From the cell containing the given text, extract its center point as [x, y] coordinate. 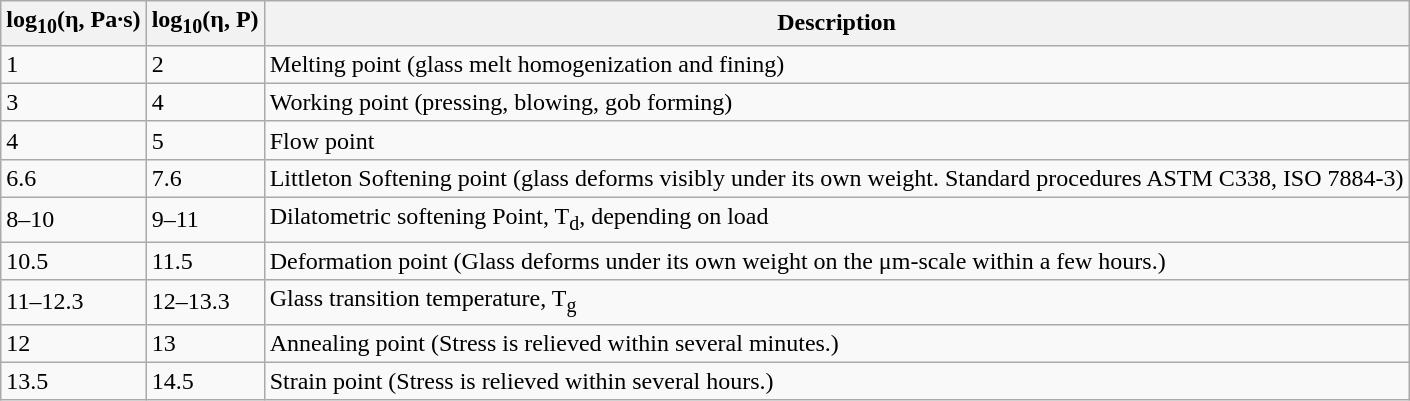
11–12.3 [74, 302]
5 [205, 140]
13.5 [74, 381]
Strain point (Stress is relieved within several hours.) [836, 381]
Working point (pressing, blowing, gob forming) [836, 102]
6.6 [74, 178]
12–13.3 [205, 302]
9–11 [205, 219]
Dilatometric softening Point, Td, depending on load [836, 219]
log10(η, Pa·s) [74, 23]
2 [205, 64]
log10(η, P) [205, 23]
13 [205, 343]
8–10 [74, 219]
7.6 [205, 178]
Description [836, 23]
10.5 [74, 261]
1 [74, 64]
14.5 [205, 381]
3 [74, 102]
Deformation point (Glass deforms under its own weight on the μm-scale within a few hours.) [836, 261]
Glass transition temperature, Tg [836, 302]
12 [74, 343]
Littleton Softening point (glass deforms visibly under its own weight. Standard procedures ASTM C338, ISO 7884-3) [836, 178]
Melting point (glass melt homogenization and fining) [836, 64]
Flow point [836, 140]
11.5 [205, 261]
Annealing point (Stress is relieved within several minutes.) [836, 343]
